Capture the cell that displays the provided text and extract its (x, y) central coordinate. 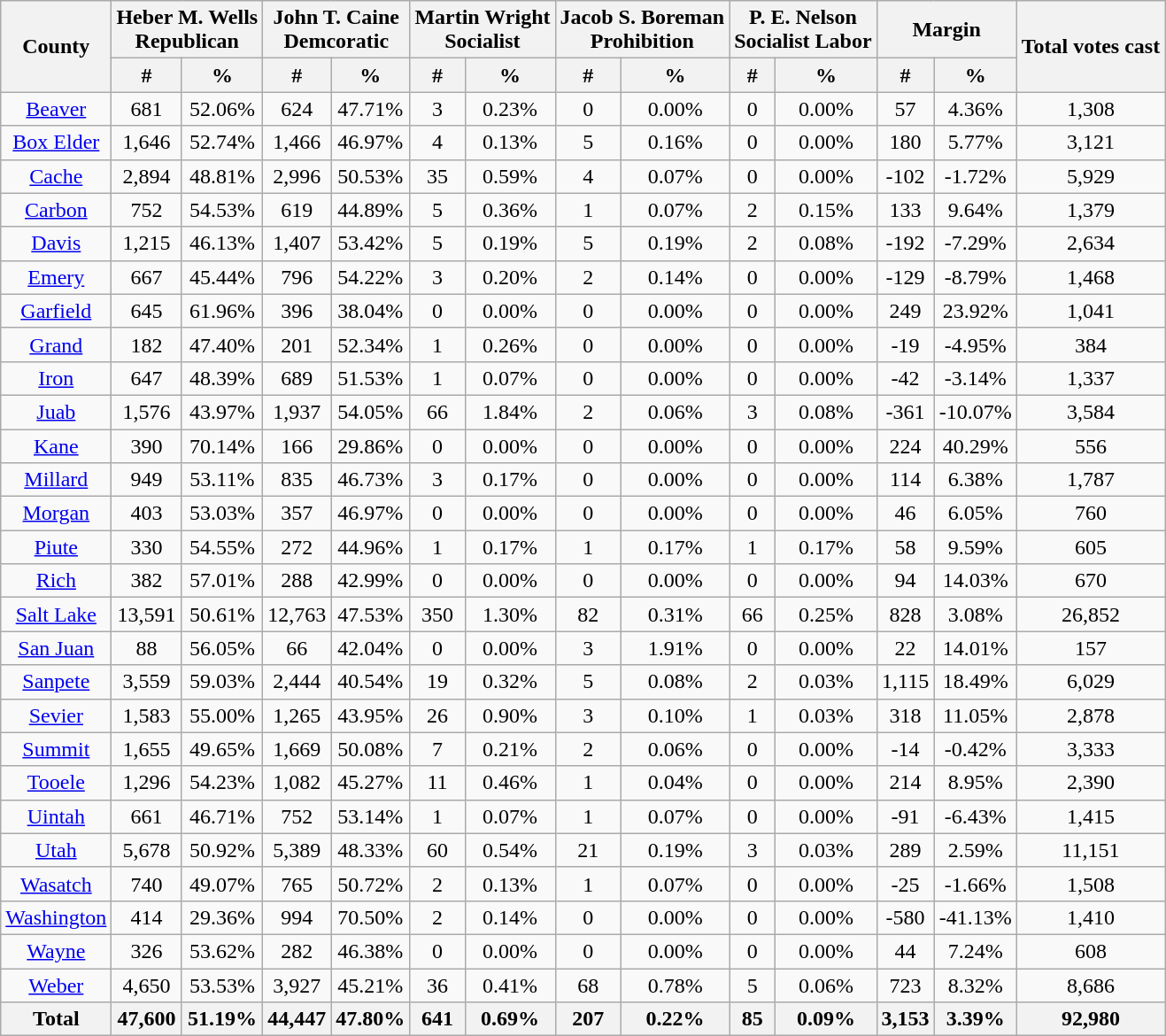
0.26% (510, 344)
1,115 (905, 682)
1,466 (297, 143)
Emery (57, 277)
0.69% (510, 1019)
Salt Lake (57, 615)
1,379 (1091, 210)
42.99% (370, 581)
760 (1091, 514)
38.04% (370, 311)
-361 (905, 412)
166 (297, 445)
36 (437, 986)
0.23% (510, 109)
201 (297, 344)
42.04% (370, 648)
1,308 (1091, 109)
1,082 (297, 783)
740 (147, 884)
Martin WrightSocialist (483, 30)
50.72% (370, 884)
2.59% (976, 850)
8,686 (1091, 986)
994 (297, 917)
Kane (57, 445)
-91 (905, 816)
-0.42% (976, 749)
7.24% (976, 951)
1,041 (1091, 311)
157 (1091, 648)
Heber M. WellsRepublican (188, 30)
49.07% (222, 884)
47.80% (370, 1019)
Wasatch (57, 884)
1,646 (147, 143)
-6.43% (976, 816)
29.36% (222, 917)
384 (1091, 344)
357 (297, 514)
-42 (905, 378)
52.06% (222, 109)
59.03% (222, 682)
3,584 (1091, 412)
556 (1091, 445)
54.22% (370, 277)
50.08% (370, 749)
44 (905, 951)
1,508 (1091, 884)
1,296 (147, 783)
11 (437, 783)
40.54% (370, 682)
44.89% (370, 210)
-14 (905, 749)
0.32% (510, 682)
Total (57, 1019)
414 (147, 917)
6,029 (1091, 682)
49.65% (222, 749)
14.01% (976, 648)
1,787 (1091, 480)
2,878 (1091, 715)
1,937 (297, 412)
1.30% (510, 615)
52.74% (222, 143)
0.22% (676, 1019)
14.03% (976, 581)
8.95% (976, 783)
-41.13% (976, 917)
350 (437, 615)
48.33% (370, 850)
9.64% (976, 210)
0.31% (676, 615)
-580 (905, 917)
2,390 (1091, 783)
Wayne (57, 951)
57 (905, 109)
19 (437, 682)
647 (147, 378)
11,151 (1091, 850)
796 (297, 277)
94 (905, 581)
68 (588, 986)
1.84% (510, 412)
645 (147, 311)
670 (1091, 581)
54.55% (222, 547)
Iron (57, 378)
26,852 (1091, 615)
29.86% (370, 445)
1,410 (1091, 917)
47,600 (147, 1019)
P. E. NelsonSocialist Labor (803, 30)
5.77% (976, 143)
3,559 (147, 682)
4,650 (147, 986)
180 (905, 143)
Cache (57, 176)
53.42% (370, 244)
85 (753, 1019)
-8.79% (976, 277)
289 (905, 850)
214 (905, 783)
182 (147, 344)
0.20% (510, 277)
Washington (57, 917)
1,407 (297, 244)
207 (588, 1019)
0.25% (826, 615)
57.01% (222, 581)
7 (437, 749)
60 (437, 850)
51.53% (370, 378)
828 (905, 615)
11.05% (976, 715)
382 (147, 581)
61.96% (222, 311)
53.62% (222, 951)
9.59% (976, 547)
0.15% (826, 210)
4.36% (976, 109)
-1.66% (976, 884)
403 (147, 514)
-3.14% (976, 378)
-102 (905, 176)
1,265 (297, 715)
661 (147, 816)
Beaver (57, 109)
1,669 (297, 749)
0.54% (510, 850)
-7.29% (976, 244)
1,576 (147, 412)
50.61% (222, 615)
San Juan (57, 648)
-19 (905, 344)
Uintah (57, 816)
667 (147, 277)
0.36% (510, 210)
47.71% (370, 109)
5,678 (147, 850)
Sanpete (57, 682)
Piute (57, 547)
Margin (946, 30)
45.44% (222, 277)
Box Elder (57, 143)
54.53% (222, 210)
0.21% (510, 749)
13,591 (147, 615)
46 (905, 514)
1,415 (1091, 816)
6.38% (976, 480)
51.19% (222, 1019)
1,468 (1091, 277)
Weber (57, 986)
47.53% (370, 615)
0.04% (676, 783)
5,389 (297, 850)
Sevier (57, 715)
70.14% (222, 445)
Utah (57, 850)
224 (905, 445)
608 (1091, 951)
835 (297, 480)
0.41% (510, 986)
46.38% (370, 951)
1,337 (1091, 378)
Summit (57, 749)
624 (297, 109)
88 (147, 648)
46.73% (370, 480)
1.91% (676, 648)
3,153 (905, 1019)
-192 (905, 244)
3,121 (1091, 143)
47.40% (222, 344)
114 (905, 480)
2,996 (297, 176)
8.32% (976, 986)
-129 (905, 277)
249 (905, 311)
44,447 (297, 1019)
605 (1091, 547)
765 (297, 884)
26 (437, 715)
53.03% (222, 514)
318 (905, 715)
6.05% (976, 514)
Grand (57, 344)
689 (297, 378)
-4.95% (976, 344)
Total votes cast (1091, 46)
70.50% (370, 917)
3.39% (976, 1019)
Garfield (57, 311)
53.11% (222, 480)
1,655 (147, 749)
0.46% (510, 783)
45.27% (370, 783)
3.08% (976, 615)
3,927 (297, 986)
Millard (57, 480)
3,333 (1091, 749)
53.14% (370, 816)
82 (588, 615)
0.78% (676, 986)
55.00% (222, 715)
0.10% (676, 715)
50.53% (370, 176)
1,583 (147, 715)
133 (905, 210)
0.90% (510, 715)
Davis (57, 244)
723 (905, 986)
18.49% (976, 682)
21 (588, 850)
288 (297, 581)
35 (437, 176)
John T. CaineDemcoratic (336, 30)
-10.07% (976, 412)
Juab (57, 412)
43.95% (370, 715)
22 (905, 648)
56.05% (222, 648)
48.81% (222, 176)
272 (297, 547)
5,929 (1091, 176)
1,215 (147, 244)
326 (147, 951)
282 (297, 951)
54.23% (222, 783)
Rich (57, 581)
0.16% (676, 143)
681 (147, 109)
0.09% (826, 1019)
330 (147, 547)
44.96% (370, 547)
County (57, 46)
46.13% (222, 244)
Morgan (57, 514)
40.29% (976, 445)
396 (297, 311)
92,980 (1091, 1019)
58 (905, 547)
50.92% (222, 850)
53.53% (222, 986)
949 (147, 480)
0.59% (510, 176)
-25 (905, 884)
390 (147, 445)
641 (437, 1019)
48.39% (222, 378)
23.92% (976, 311)
Carbon (57, 210)
Tooele (57, 783)
Jacob S. BoremanProhibition (643, 30)
43.97% (222, 412)
45.21% (370, 986)
2,634 (1091, 244)
2,444 (297, 682)
52.34% (370, 344)
12,763 (297, 615)
-1.72% (976, 176)
46.71% (222, 816)
2,894 (147, 176)
619 (297, 210)
54.05% (370, 412)
